Capture the cell that displays the provided text and extract its (X, Y) central coordinate. 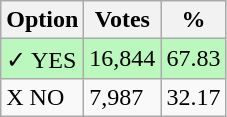
X NO (42, 97)
Option (42, 20)
32.17 (194, 97)
7,987 (122, 97)
% (194, 20)
Votes (122, 20)
67.83 (194, 59)
✓ YES (42, 59)
16,844 (122, 59)
